Return the [x, y] coordinate for the center point of the cell that contains the specified text.  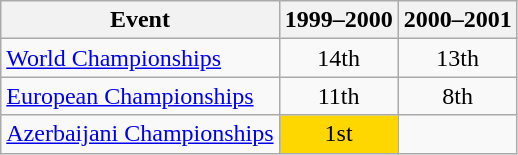
Event [140, 20]
European Championships [140, 96]
8th [458, 96]
1999–2000 [338, 20]
14th [338, 58]
1st [338, 134]
2000–2001 [458, 20]
11th [338, 96]
13th [458, 58]
Azerbaijani Championships [140, 134]
World Championships [140, 58]
